Identify which cell holds the provided text, then report its [X, Y] central coordinate. 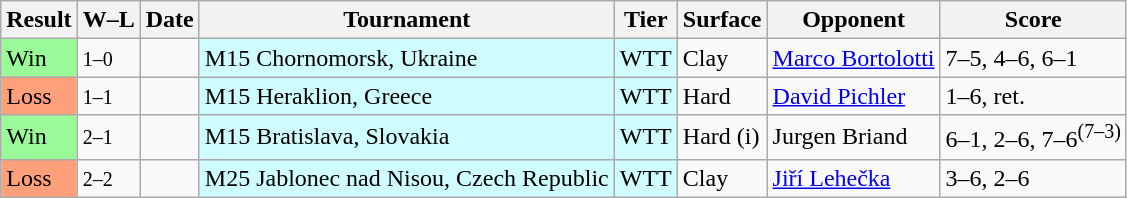
M15 Heraklion, Greece [406, 96]
Tournament [406, 20]
Tier [646, 20]
M15 Bratislava, Slovakia [406, 138]
Marco Bortolotti [854, 58]
Result [39, 20]
3–6, 2–6 [1033, 178]
M25 Jablonec nad Nisou, Czech Republic [406, 178]
M15 Chornomorsk, Ukraine [406, 58]
1–1 [108, 96]
Surface [722, 20]
W–L [108, 20]
Date [170, 20]
1–0 [108, 58]
6–1, 2–6, 7–6(7–3) [1033, 138]
7–5, 4–6, 6–1 [1033, 58]
2–2 [108, 178]
Score [1033, 20]
Hard (i) [722, 138]
Jurgen Briand [854, 138]
Opponent [854, 20]
David Pichler [854, 96]
1–6, ret. [1033, 96]
2–1 [108, 138]
Jiří Lehečka [854, 178]
Hard [722, 96]
